Find where the given text appears and provide that cell's center as [x, y] coordinate. 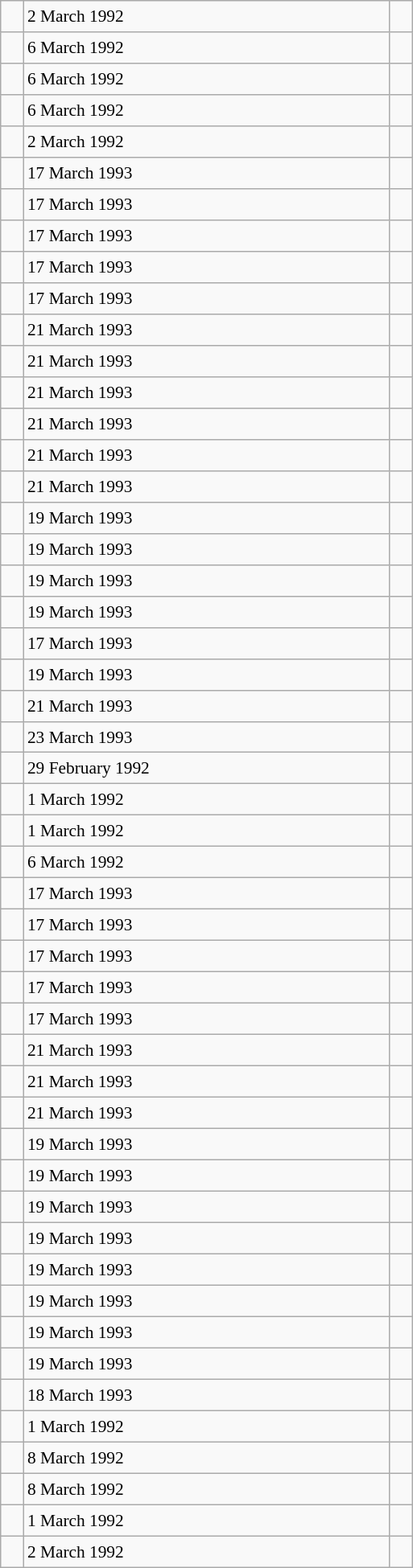
29 February 1992 [206, 769]
23 March 1993 [206, 737]
18 March 1993 [206, 1394]
